Return the (X, Y) coordinate for the center point of the cell that contains the specified text.  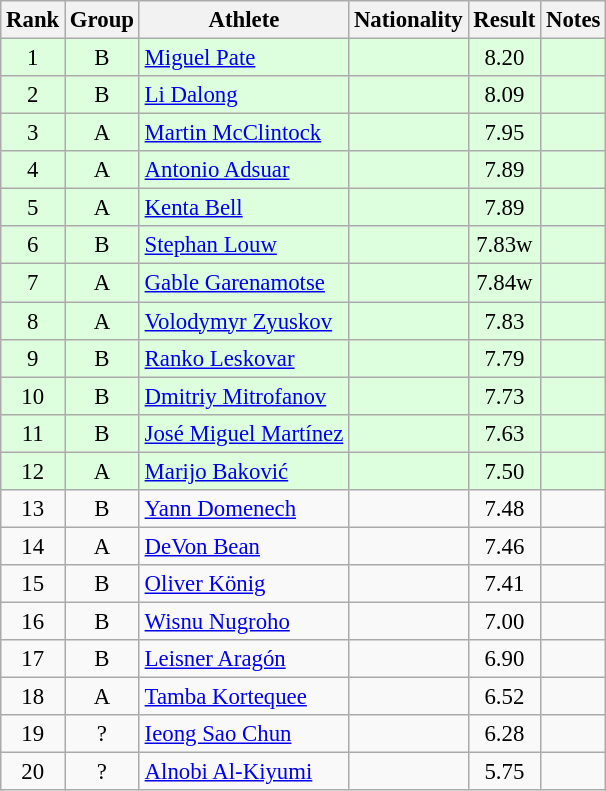
Volodymyr Zyuskov (244, 321)
DeVon Bean (244, 546)
19 (33, 734)
Ieong Sao Chun (244, 734)
10 (33, 396)
1 (33, 58)
6.28 (504, 734)
Result (504, 20)
7.79 (504, 358)
20 (33, 772)
11 (33, 433)
7.83w (504, 245)
Nationality (408, 20)
5 (33, 208)
9 (33, 358)
Group (102, 20)
7.41 (504, 584)
Athlete (244, 20)
7.95 (504, 133)
Alnobi Al-Kiyumi (244, 772)
Wisnu Nugroho (244, 621)
Yann Domenech (244, 509)
18 (33, 697)
5.75 (504, 772)
8.09 (504, 95)
Antonio Adsuar (244, 170)
13 (33, 509)
Miguel Pate (244, 58)
Tamba Kortequee (244, 697)
Leisner Aragón (244, 659)
8 (33, 321)
7.48 (504, 509)
Kenta Bell (244, 208)
Li Dalong (244, 95)
7.00 (504, 621)
Marijo Baković (244, 471)
Dmitriy Mitrofanov (244, 396)
8.20 (504, 58)
Stephan Louw (244, 245)
14 (33, 546)
17 (33, 659)
Ranko Leskovar (244, 358)
7 (33, 283)
2 (33, 95)
7.73 (504, 396)
7.84w (504, 283)
3 (33, 133)
12 (33, 471)
José Miguel Martínez (244, 433)
15 (33, 584)
Oliver König (244, 584)
Notes (574, 20)
Gable Garenamotse (244, 283)
Martin McClintock (244, 133)
6.90 (504, 659)
7.63 (504, 433)
Rank (33, 20)
6 (33, 245)
4 (33, 170)
16 (33, 621)
7.46 (504, 546)
6.52 (504, 697)
7.50 (504, 471)
7.83 (504, 321)
